Extract the (x, y) coordinate from the center of the cell holding the provided text.  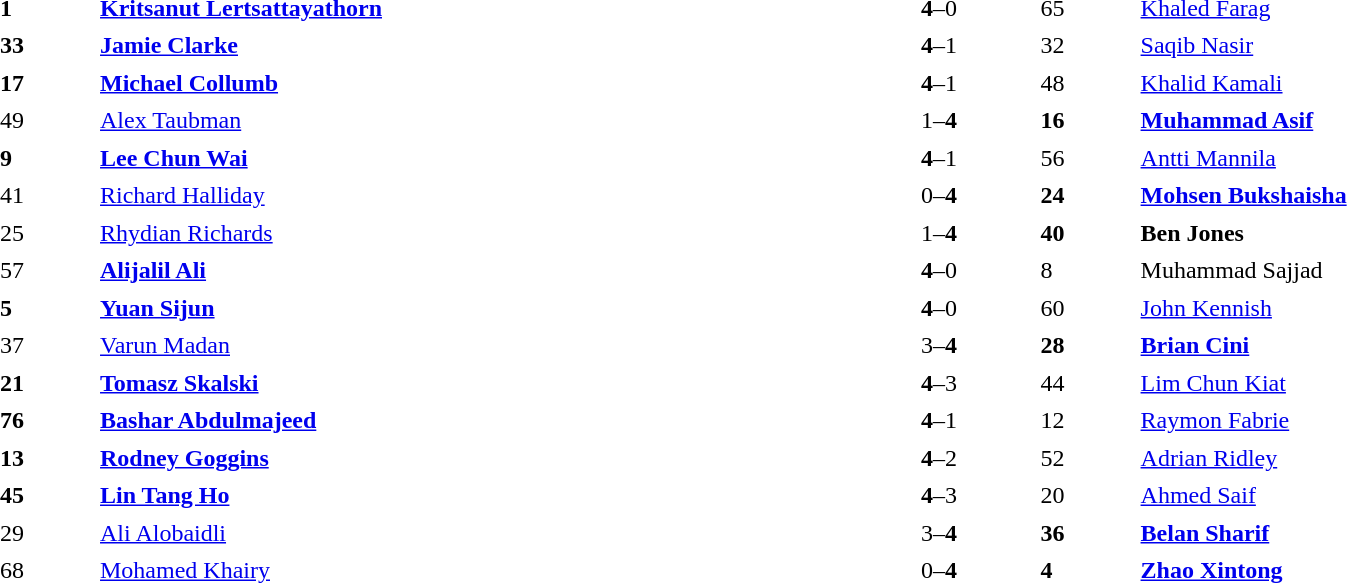
Alex Taubman (469, 121)
Lin Tang Ho (469, 495)
Alijalil Ali (469, 271)
Rodney Goggins (469, 458)
Tomasz Skalski (469, 383)
Yuan Sijun (469, 308)
28 (1086, 345)
Richard Halliday (469, 195)
12 (1086, 421)
Jamie Clarke (469, 45)
Rhydian Richards (469, 233)
8 (1086, 271)
48 (1086, 83)
Lee Chun Wai (469, 158)
4–2 (938, 458)
44 (1086, 383)
60 (1086, 308)
36 (1086, 533)
20 (1086, 495)
Ali Alobaidli (469, 533)
32 (1086, 45)
Varun Madan (469, 345)
0–4 (938, 195)
Michael Collumb (469, 83)
52 (1086, 458)
16 (1086, 121)
56 (1086, 158)
24 (1086, 195)
Bashar Abdulmajeed (469, 421)
40 (1086, 233)
